Capture the cell that displays the provided text and extract its (x, y) central coordinate. 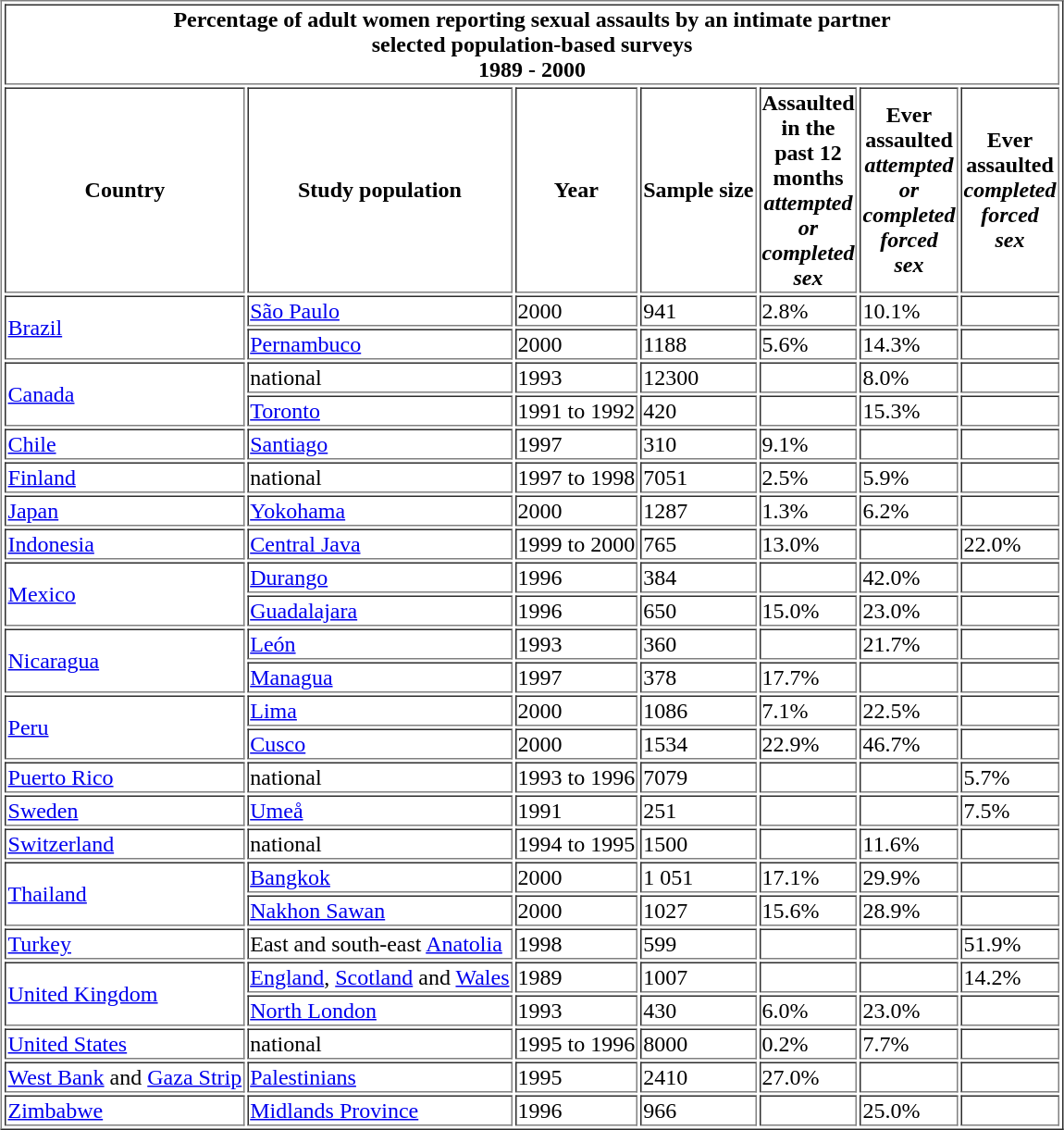
51.9% (1009, 944)
310 (698, 444)
430 (698, 1011)
2410 (698, 1077)
1995 to 1996 (577, 1044)
14.2% (1009, 977)
Pernambuco (379, 344)
29.9% (909, 877)
2.8% (809, 311)
1188 (698, 344)
1995 (577, 1077)
360 (698, 644)
Santiago (379, 444)
13.0% (809, 544)
Japan (126, 511)
Mexico (126, 594)
Canada (126, 394)
941 (698, 311)
United Kingdom (126, 994)
Turkey (126, 944)
Peru (126, 727)
7.7% (909, 1044)
1027 (698, 911)
25.0% (909, 1111)
Zimbabwe (126, 1111)
2.5% (809, 478)
6.0% (809, 1011)
6.2% (909, 511)
1287 (698, 511)
1998 (577, 944)
10.1% (909, 311)
Ever assaulted completed forced sex (1009, 190)
Chile (126, 444)
42.0% (909, 577)
Percentage of adult women reporting sexual assaults by an intimate partnerselected population-based surveys1989 - 2000 (533, 44)
22.0% (1009, 544)
22.5% (909, 711)
1994 to 1995 (577, 844)
28.9% (909, 911)
1.3% (809, 511)
Central Java (379, 544)
12300 (698, 378)
8.0% (909, 378)
1997 to 1998 (577, 478)
5.9% (909, 478)
Palestinians (379, 1077)
9.1% (809, 444)
1086 (698, 711)
Indonesia (126, 544)
Year (577, 190)
384 (698, 577)
Ever assaulted attempted or completed forced sex (909, 190)
14.3% (909, 344)
1500 (698, 844)
7.5% (1009, 811)
Managua (379, 677)
1 051 (698, 877)
765 (698, 544)
7051 (698, 478)
251 (698, 811)
7.1% (809, 711)
Yokohama (379, 511)
966 (698, 1111)
Cusco (379, 744)
46.7% (909, 744)
Switzerland (126, 844)
Sample size (698, 190)
North London (379, 1011)
5.6% (809, 344)
Lima (379, 711)
15.3% (909, 411)
22.9% (809, 744)
17.1% (809, 877)
17.7% (809, 677)
Brazil (126, 328)
United States (126, 1044)
599 (698, 944)
Sweden (126, 811)
1993 to 1996 (577, 777)
León (379, 644)
East and south-east Anatolia (379, 944)
8000 (698, 1044)
Bangkok (379, 877)
1007 (698, 977)
1989 (577, 977)
1999 to 2000 (577, 544)
15.0% (809, 611)
Puerto Rico (126, 777)
1534 (698, 744)
Midlands Province (379, 1111)
650 (698, 611)
378 (698, 677)
1991 (577, 811)
Umeå (379, 811)
São Paulo (379, 311)
0.2% (809, 1044)
7079 (698, 777)
21.7% (909, 644)
Finland (126, 478)
Assaulted in the past 12 months attempted or completed sex (809, 190)
West Bank and Gaza Strip (126, 1077)
Toronto (379, 411)
Thailand (126, 894)
11.6% (909, 844)
1991 to 1992 (577, 411)
Study population (379, 190)
Guadalajara (379, 611)
Nicaragua (126, 661)
England, Scotland and Wales (379, 977)
Durango (379, 577)
Nakhon Sawan (379, 911)
5.7% (1009, 777)
420 (698, 411)
Country (126, 190)
27.0% (809, 1077)
15.6% (809, 911)
